Locate the cell with the specified text and output its [X, Y] center coordinate. 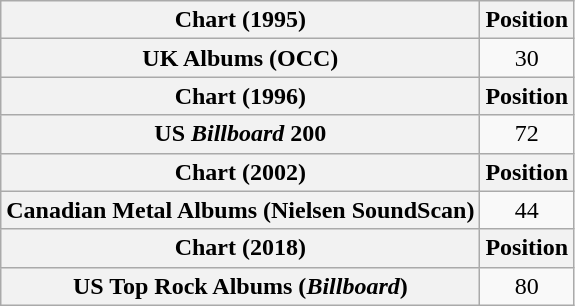
US Billboard 200 [240, 134]
Chart (2018) [240, 248]
44 [527, 210]
Chart (2002) [240, 172]
Canadian Metal Albums (Nielsen SoundScan) [240, 210]
30 [527, 58]
Chart (1996) [240, 96]
72 [527, 134]
Chart (1995) [240, 20]
US Top Rock Albums (Billboard) [240, 286]
80 [527, 286]
UK Albums (OCC) [240, 58]
